Identify which cell holds the provided text, then report its (X, Y) central coordinate. 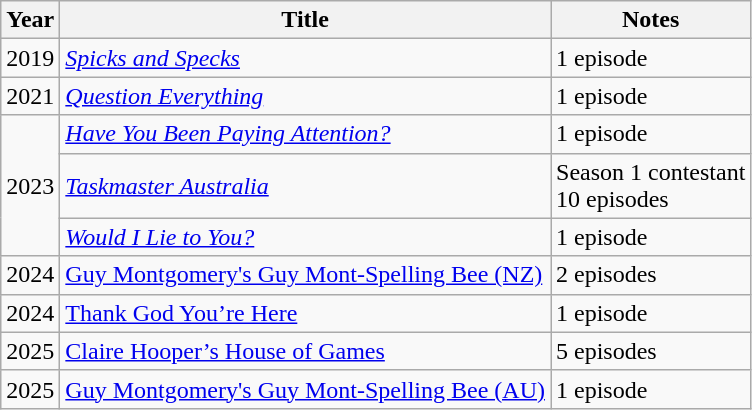
2021 (30, 96)
Year (30, 20)
Taskmaster Australia (306, 186)
Question Everything (306, 96)
2 episodes (650, 275)
Guy Montgomery's Guy Mont-Spelling Bee (AU) (306, 389)
Thank God You’re Here (306, 313)
Would I Lie to You? (306, 237)
Guy Montgomery's Guy Mont-Spelling Bee (NZ) (306, 275)
Have You Been Paying Attention? (306, 134)
Title (306, 20)
2019 (30, 58)
5 episodes (650, 351)
Season 1 contestant10 episodes (650, 186)
2023 (30, 186)
Spicks and Specks (306, 58)
Notes (650, 20)
Claire Hooper’s House of Games (306, 351)
